Provide the (X, Y) coordinate of the cell's center where the given text is located.  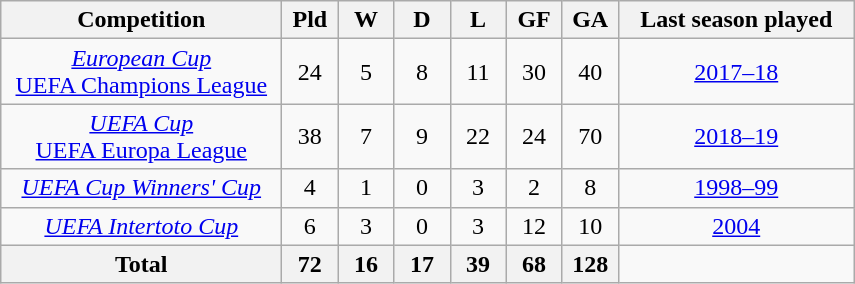
68 (534, 264)
European Cup UEFA Champions League (142, 72)
11 (478, 72)
L (478, 20)
UEFA Cup Winners' Cup (142, 188)
30 (534, 72)
UEFA Intertoto Cup (142, 226)
Competition (142, 20)
2018–19 (736, 136)
7 (366, 136)
2004 (736, 226)
2 (534, 188)
1998–99 (736, 188)
UEFA Cup UEFA Europa League (142, 136)
D (422, 20)
Last season played (736, 20)
72 (310, 264)
12 (534, 226)
1 (366, 188)
22 (478, 136)
16 (366, 264)
Total (142, 264)
38 (310, 136)
9 (422, 136)
39 (478, 264)
70 (590, 136)
2017–18 (736, 72)
6 (310, 226)
GF (534, 20)
Pld (310, 20)
128 (590, 264)
4 (310, 188)
W (366, 20)
GA (590, 20)
10 (590, 226)
5 (366, 72)
17 (422, 264)
40 (590, 72)
